Search for the cell housing the specified text and yield its (x, y) center coordinate. 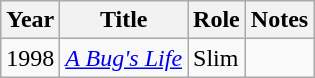
1998 (30, 58)
Role (217, 20)
Slim (217, 58)
Year (30, 20)
A Bug's Life (124, 58)
Title (124, 20)
Notes (279, 20)
